For the text-containing cell, return its midpoint in (x, y) coordinate format. 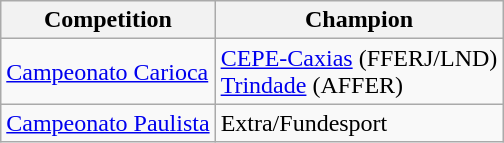
CEPE-Caxias (FFERJ/LND)Trindade (AFFER) (359, 72)
Champion (359, 20)
Campeonato Paulista (108, 123)
Competition (108, 20)
Campeonato Carioca (108, 72)
Extra/Fundesport (359, 123)
